Scan for the cell matching the given text and deliver its [x, y] coordinate at center. 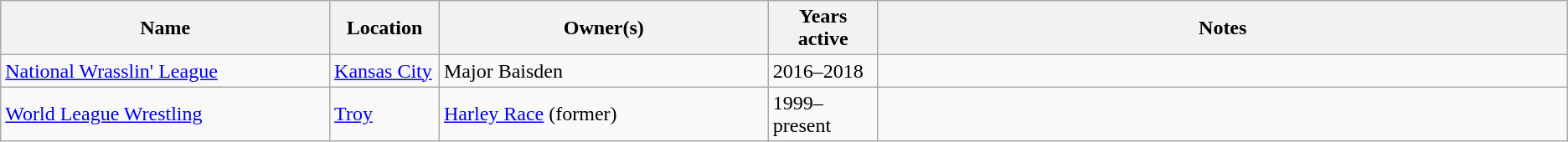
Owner(s) [603, 28]
2016–2018 [823, 71]
Kansas City [385, 71]
Harley Race (former) [603, 114]
Location [385, 28]
National Wrasslin' League [166, 71]
World League Wrestling [166, 114]
Years active [823, 28]
Troy [385, 114]
Name [166, 28]
1999–present [823, 114]
Notes [1223, 28]
Major Baisden [603, 71]
